Scan for the cell matching the given text and deliver its [X, Y] coordinate at center. 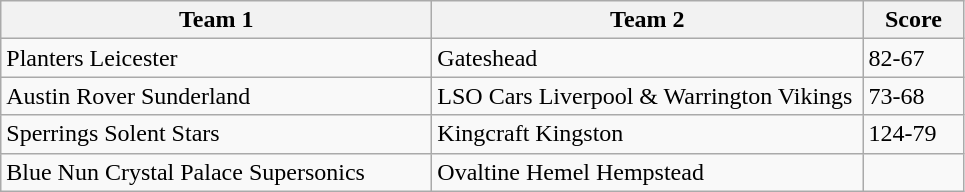
Ovaltine Hemel Hempstead [648, 172]
Kingcraft Kingston [648, 134]
82-67 [914, 58]
Gateshead [648, 58]
Sperrings Solent Stars [216, 134]
Team 1 [216, 20]
Blue Nun Crystal Palace Supersonics [216, 172]
73-68 [914, 96]
Austin Rover Sunderland [216, 96]
124-79 [914, 134]
Planters Leicester [216, 58]
Score [914, 20]
LSO Cars Liverpool & Warrington Vikings [648, 96]
Team 2 [648, 20]
